Identify which cell holds the provided text, then report its [X, Y] central coordinate. 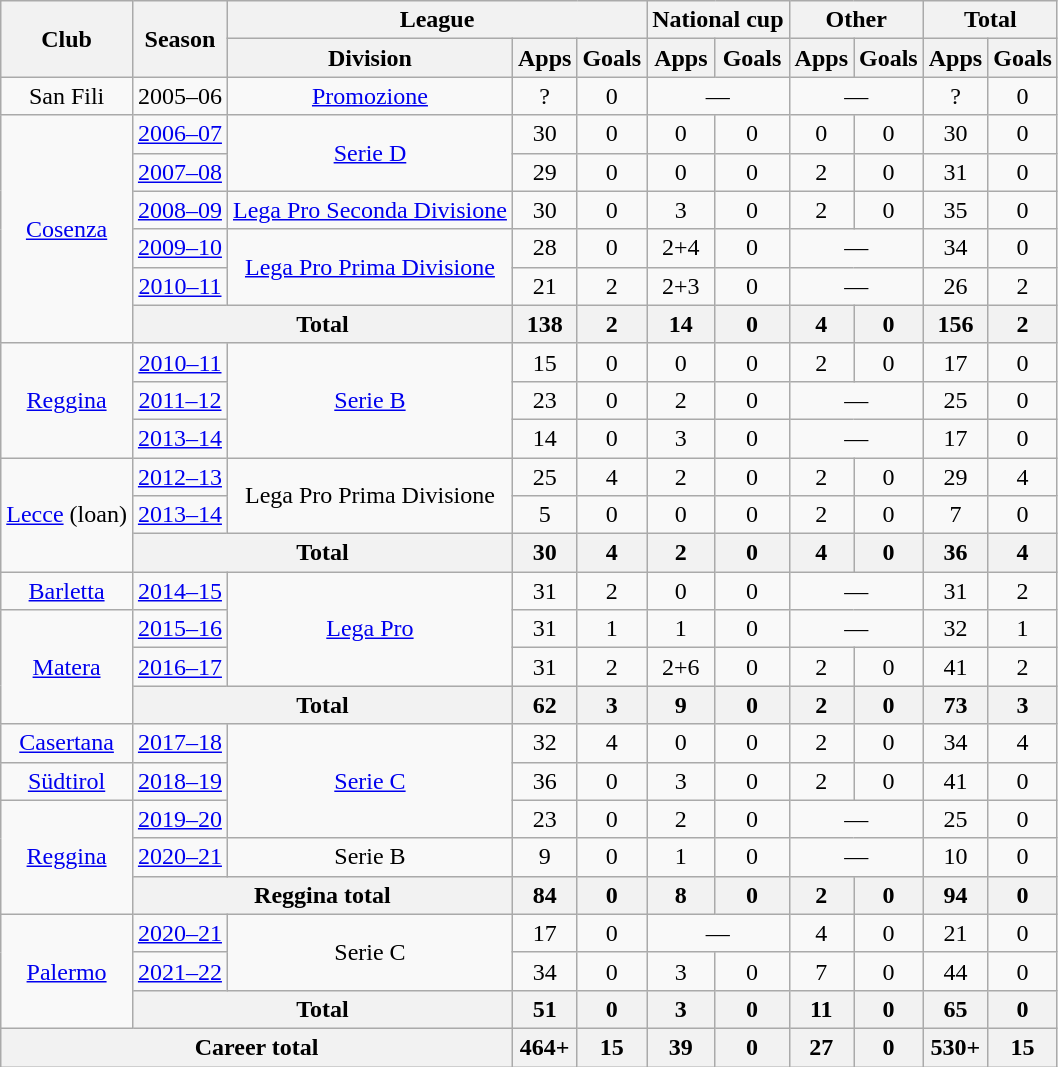
73 [955, 705]
Barletta [67, 591]
Career total [257, 1047]
2019–20 [180, 819]
156 [955, 324]
Cosenza [67, 229]
Season [180, 39]
35 [955, 210]
National cup [718, 20]
Reggina total [322, 895]
94 [955, 895]
10 [955, 857]
530+ [955, 1047]
11 [821, 1009]
Lecce (loan) [67, 515]
2009–10 [180, 248]
44 [955, 971]
2008–09 [180, 210]
League [436, 20]
51 [544, 1009]
2+3 [681, 286]
62 [544, 705]
2007–08 [180, 172]
2011–12 [180, 400]
2012–13 [180, 477]
2017–18 [180, 743]
Club [67, 39]
2005–06 [180, 96]
39 [681, 1047]
Casertana [67, 743]
26 [955, 286]
2014–15 [180, 591]
2018–19 [180, 781]
84 [544, 895]
28 [544, 248]
Südtirol [67, 781]
2015–16 [180, 629]
Division [370, 58]
Matera [67, 667]
138 [544, 324]
2016–17 [180, 667]
464+ [544, 1047]
8 [681, 895]
Lega Pro [370, 629]
65 [955, 1009]
Lega Pro Seconda Divisione [370, 210]
Serie D [370, 153]
San Fili [67, 96]
2021–22 [180, 971]
Promozione [370, 96]
5 [544, 515]
Palermo [67, 971]
Other [856, 20]
2006–07 [180, 134]
2+6 [681, 667]
27 [821, 1047]
2+4 [681, 248]
